Detect which cell encompasses the target text, then output its (x, y) center coordinate. 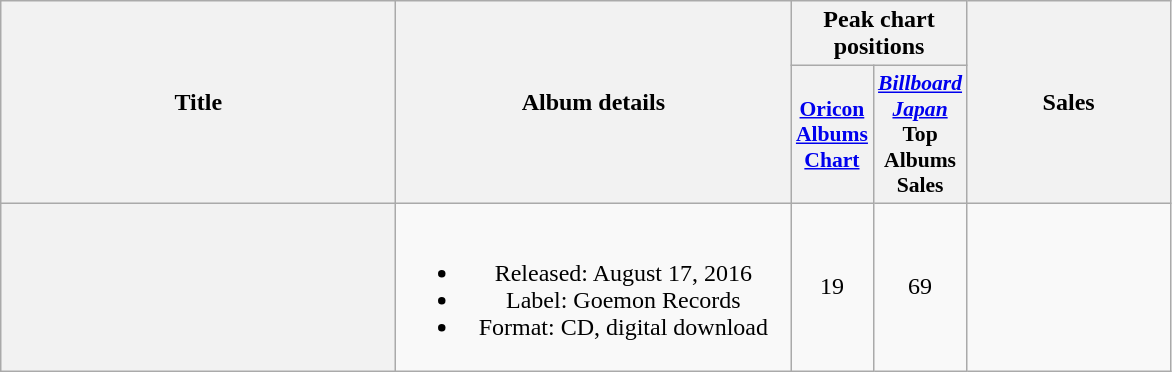
Sales (1068, 102)
Peak chart positions (879, 34)
Billboard Japan Top Albums Sales (920, 135)
69 (920, 286)
Title (198, 102)
19 (832, 286)
Released: August 17, 2016Label: Goemon RecordsFormat: CD, digital download (594, 286)
Oricon Albums Chart (832, 135)
Album details (594, 102)
